Scan for the cell matching the given text and deliver its (X, Y) coordinate at center. 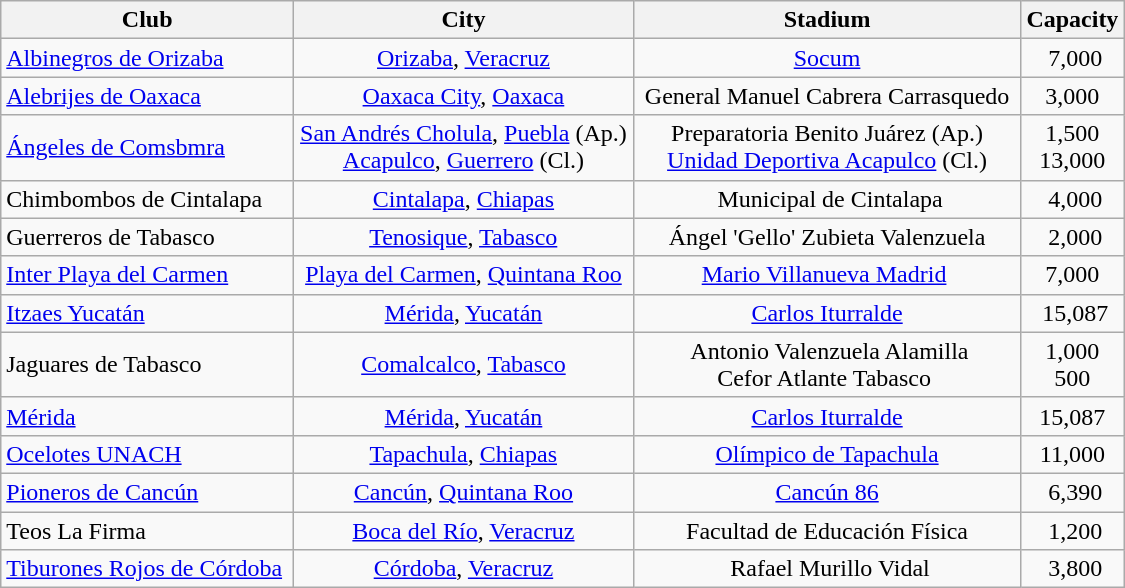
Club (148, 20)
Socum (827, 58)
Preparatoria Benito Juárez (Ap.)Unidad Deportiva Acapulco (Cl.) (827, 148)
Municipal de Cintalapa (827, 199)
Chimbombos de Cintalapa (148, 199)
1,200 (1072, 531)
Cancún 86 (827, 492)
3,800 (1072, 569)
City (464, 20)
Boca del Río, Veracruz (464, 531)
Capacity (1072, 20)
Cancún, Quintana Roo (464, 492)
Teos La Firma (148, 531)
Córdoba, Veracruz (464, 569)
1,000500 (1072, 364)
Facultad de Educación Física (827, 531)
Ángel 'Gello' Zubieta Valenzuela (827, 237)
4,000 (1072, 199)
Pioneros de Cancún (148, 492)
Mérida (148, 416)
Playa del Carmen, Quintana Roo (464, 275)
11,000 (1072, 454)
Olímpico de Tapachula (827, 454)
Itzaes Yucatán (148, 313)
Antonio Valenzuela AlamillaCefor Atlante Tabasco (827, 364)
Oaxaca City, Oaxaca (464, 96)
Tapachula, Chiapas (464, 454)
Stadium (827, 20)
1,50013,000 (1072, 148)
Comalcalco, Tabasco (464, 364)
General Manuel Cabrera Carrasquedo (827, 96)
Cintalapa, Chiapas (464, 199)
Tiburones Rojos de Córdoba (148, 569)
Rafael Murillo Vidal (827, 569)
Tenosique, Tabasco (464, 237)
Orizaba, Veracruz (464, 58)
Mario Villanueva Madrid (827, 275)
Jaguares de Tabasco (148, 364)
Albinegros de Orizaba (148, 58)
San Andrés Cholula, Puebla (Ap.)Acapulco, Guerrero (Cl.) (464, 148)
Inter Playa del Carmen (148, 275)
6,390 (1072, 492)
Alebrijes de Oaxaca (148, 96)
Ocelotes UNACH (148, 454)
2,000 (1072, 237)
Guerreros de Tabasco (148, 237)
Ángeles de Comsbmra (148, 148)
3,000 (1072, 96)
